Provide the (x, y) coordinate of the cell's center where the given text is located.  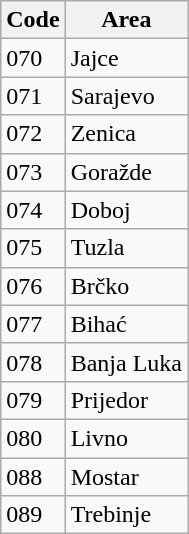
Brčko (126, 286)
Jajce (126, 58)
Doboj (126, 210)
Banja Luka (126, 362)
089 (33, 515)
071 (33, 96)
Mostar (126, 477)
076 (33, 286)
Tuzla (126, 248)
077 (33, 324)
Trebinje (126, 515)
Code (33, 20)
073 (33, 172)
070 (33, 58)
Zenica (126, 134)
079 (33, 400)
080 (33, 438)
Prijedor (126, 400)
075 (33, 248)
Bihać (126, 324)
Goražde (126, 172)
072 (33, 134)
Sarajevo (126, 96)
088 (33, 477)
Area (126, 20)
Livno (126, 438)
078 (33, 362)
074 (33, 210)
